For the text-containing cell, return its midpoint in [X, Y] coordinate format. 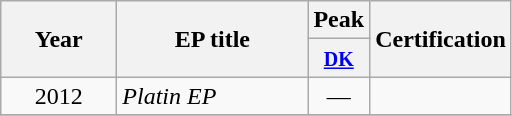
Platin EP [212, 96]
DK [339, 58]
2012 [59, 96]
Certification [441, 39]
Year [59, 39]
— [339, 96]
EP title [212, 39]
Peak [339, 20]
